Determine the [x, y] coordinate at the center of the cell enclosing the given text.  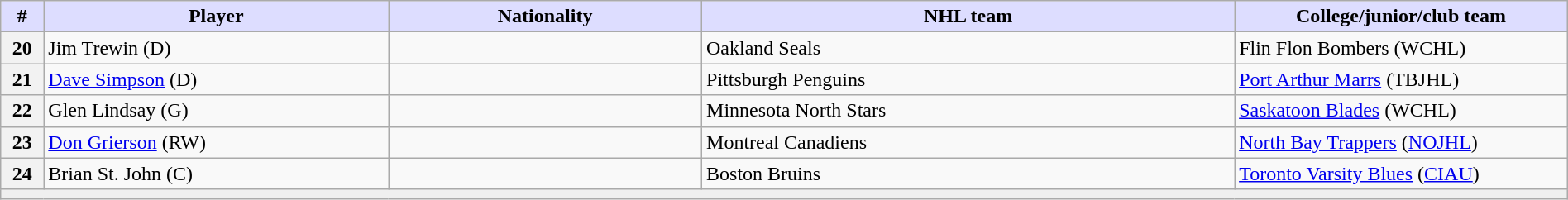
Nationality [546, 17]
Don Grierson (RW) [217, 142]
Dave Simpson (D) [217, 79]
Pittsburgh Penguins [968, 79]
23 [22, 142]
22 [22, 111]
Saskatoon Blades (WCHL) [1401, 111]
Player [217, 17]
Jim Trewin (D) [217, 48]
College/junior/club team [1401, 17]
# [22, 17]
21 [22, 79]
Boston Bruins [968, 174]
Minnesota North Stars [968, 111]
Port Arthur Marrs (TBJHL) [1401, 79]
Toronto Varsity Blues (CIAU) [1401, 174]
Flin Flon Bombers (WCHL) [1401, 48]
Brian St. John (C) [217, 174]
Glen Lindsay (G) [217, 111]
24 [22, 174]
North Bay Trappers (NOJHL) [1401, 142]
20 [22, 48]
Oakland Seals [968, 48]
Montreal Canadiens [968, 142]
NHL team [968, 17]
